Pinpoint the cell where the given text exists, returning its [x, y] midpoint coordinate. 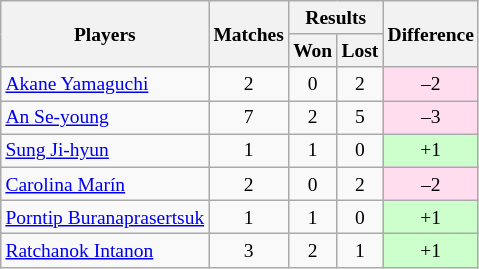
Carolina Marín [105, 184]
Sung Ji-hyun [105, 150]
Won [312, 50]
–3 [431, 118]
Porntip Buranaprasertsuk [105, 216]
5 [360, 118]
Players [105, 34]
An Se-young [105, 118]
Results [335, 18]
3 [249, 250]
Lost [360, 50]
Akane Yamaguchi [105, 84]
Matches [249, 34]
Difference [431, 34]
Ratchanok Intanon [105, 250]
7 [249, 118]
